Identify which cell holds the provided text, then report its (X, Y) central coordinate. 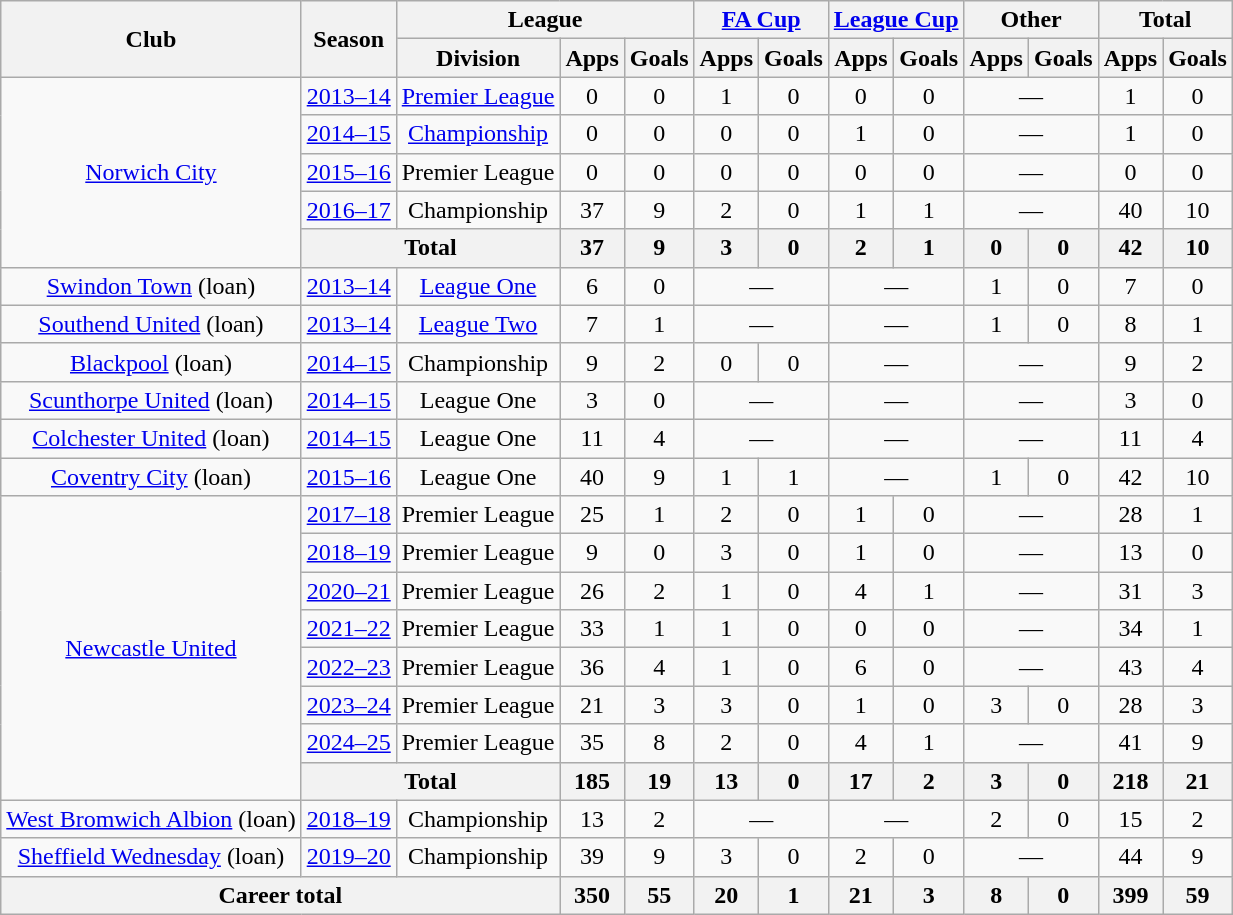
Club (151, 39)
Newcastle United (151, 648)
Swindon Town (loan) (151, 286)
2024–25 (348, 743)
West Bromwich Albion (loan) (151, 819)
2020–21 (348, 591)
Career total (280, 895)
2021–22 (348, 629)
25 (592, 515)
Season (348, 39)
Coventry City (loan) (151, 477)
Sheffield Wednesday (loan) (151, 857)
43 (1130, 667)
Norwich City (151, 172)
55 (659, 895)
44 (1130, 857)
31 (1130, 591)
2022–23 (348, 667)
League Two (478, 324)
350 (592, 895)
36 (592, 667)
Southend United (loan) (151, 324)
League (545, 20)
Other (1031, 20)
59 (1198, 895)
399 (1130, 895)
26 (592, 591)
34 (1130, 629)
33 (592, 629)
41 (1130, 743)
League Cup (896, 20)
2019–20 (348, 857)
2023–24 (348, 705)
185 (592, 781)
Scunthorpe United (loan) (151, 400)
20 (726, 895)
Colchester United (loan) (151, 438)
2016–17 (348, 210)
19 (659, 781)
218 (1130, 781)
39 (592, 857)
Blackpool (loan) (151, 362)
2017–18 (348, 515)
15 (1130, 819)
FA Cup (761, 20)
35 (592, 743)
Division (478, 58)
17 (860, 781)
